Pinpoint the cell where the given text exists, returning its (x, y) midpoint coordinate. 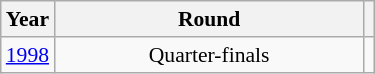
Round (209, 19)
Year (28, 19)
1998 (28, 55)
Quarter-finals (209, 55)
